Provide the (x, y) coordinate of the cell's center where the given text is located.  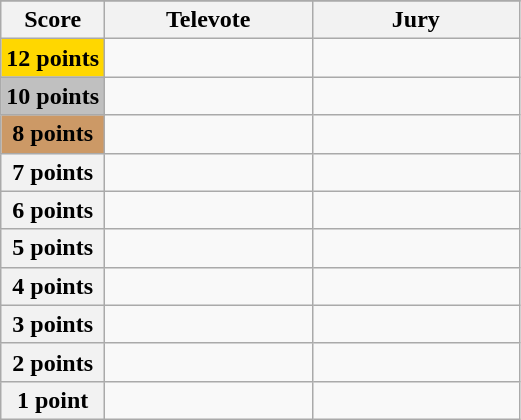
1 point (53, 400)
Score (53, 20)
10 points (53, 96)
Televote (209, 20)
2 points (53, 362)
12 points (53, 58)
7 points (53, 172)
8 points (53, 134)
3 points (53, 324)
6 points (53, 210)
5 points (53, 248)
Jury (416, 20)
4 points (53, 286)
